Pinpoint the cell where the given text exists, returning its [x, y] midpoint coordinate. 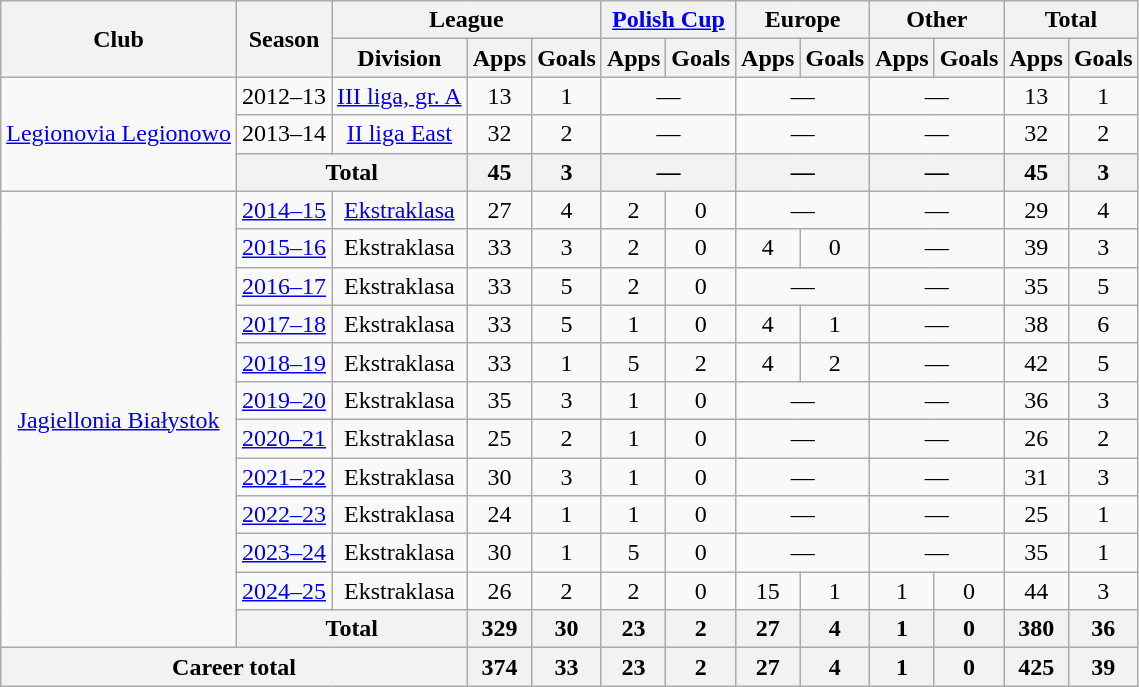
29 [1036, 210]
2020–21 [284, 438]
6 [1103, 324]
2021–22 [284, 477]
Legionovia Legionowo [119, 134]
III liga, gr. A [400, 96]
Club [119, 39]
2019–20 [284, 400]
Season [284, 39]
2014–15 [284, 210]
Division [400, 58]
329 [499, 629]
24 [499, 515]
425 [1036, 667]
2024–25 [284, 591]
15 [768, 591]
38 [1036, 324]
2017–18 [284, 324]
2018–19 [284, 362]
Polish Cup [668, 20]
League [467, 20]
31 [1036, 477]
Career total [234, 667]
374 [499, 667]
380 [1036, 629]
2012–13 [284, 96]
2013–14 [284, 134]
2016–17 [284, 286]
42 [1036, 362]
2015–16 [284, 248]
2022–23 [284, 515]
44 [1036, 591]
Jagiellonia Białystok [119, 420]
II liga East [400, 134]
Other [937, 20]
2023–24 [284, 553]
Europe [803, 20]
